Determine the [x, y] coordinate at the center of the cell enclosing the given text.  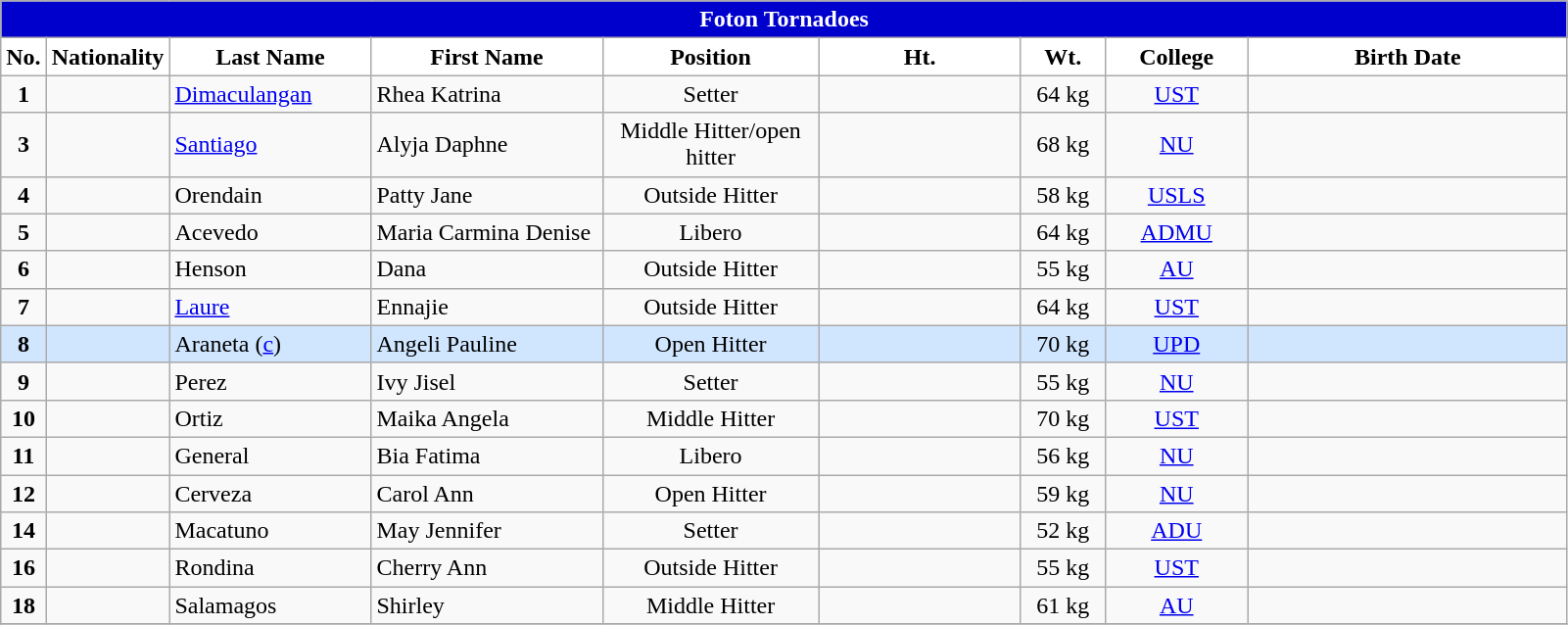
Dimaculangan [270, 94]
68 kg [1063, 145]
4 [24, 195]
No. [24, 57]
Ortiz [270, 418]
52 kg [1063, 531]
Maika Angela [487, 418]
May Jennifer [487, 531]
Bia Fatima [487, 456]
Laure [270, 307]
1 [24, 94]
Santiago [270, 145]
Rhea Katrina [487, 94]
Henson [270, 269]
6 [24, 269]
ADU [1176, 531]
Birth Date [1407, 57]
Patty Jane [487, 195]
16 [24, 568]
UPD [1176, 344]
59 kg [1063, 493]
Perez [270, 381]
11 [24, 456]
Nationality [108, 57]
18 [24, 605]
Alyja Daphne [487, 145]
8 [24, 344]
USLS [1176, 195]
56 kg [1063, 456]
61 kg [1063, 605]
Macatuno [270, 531]
College [1176, 57]
7 [24, 307]
Orendain [270, 195]
Foton Tornadoes [784, 20]
5 [24, 232]
Rondina [270, 568]
Wt. [1063, 57]
Ennajie [487, 307]
Angeli Pauline [487, 344]
3 [24, 145]
9 [24, 381]
ADMU [1176, 232]
Cherry Ann [487, 568]
Position [711, 57]
Ht. [920, 57]
First Name [487, 57]
Maria Carmina Denise [487, 232]
Shirley [487, 605]
Carol Ann [487, 493]
General [270, 456]
Middle Hitter/open hitter [711, 145]
Salamagos [270, 605]
Last Name [270, 57]
Acevedo [270, 232]
Cerveza [270, 493]
Dana [487, 269]
10 [24, 418]
58 kg [1063, 195]
Araneta (c) [270, 344]
12 [24, 493]
Ivy Jisel [487, 381]
14 [24, 531]
